From the cell containing the given text, extract its center point as [x, y] coordinate. 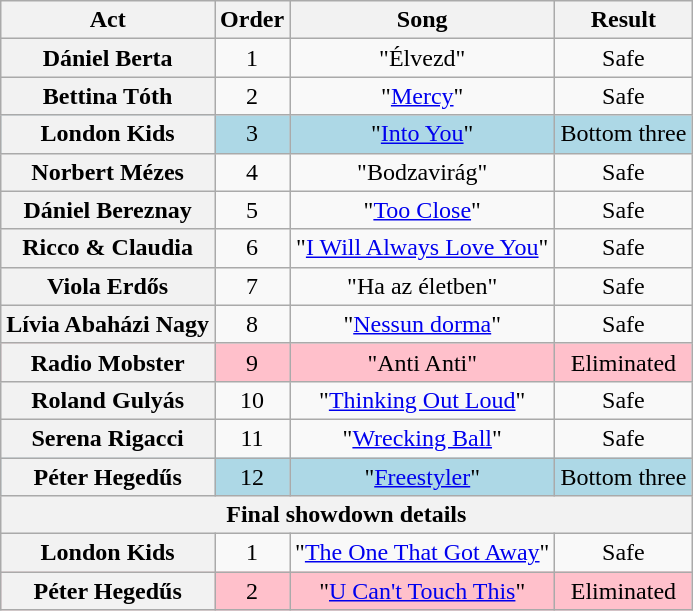
"Élvezd" [422, 58]
Radio Mobster [108, 362]
8 [252, 324]
Act [108, 20]
12 [252, 477]
Norbert Mézes [108, 172]
Bettina Tóth [108, 96]
Serena Rigacci [108, 438]
Lívia Abaházi Nagy [108, 324]
Order [252, 20]
"Mercy" [422, 96]
Ricco & Claudia [108, 248]
"Nessun dorma" [422, 324]
10 [252, 400]
Final showdown details [346, 515]
"Thinking Out Loud" [422, 400]
Dániel Berta [108, 58]
"Too Close" [422, 210]
3 [252, 134]
"Freestyler" [422, 477]
4 [252, 172]
"Wrecking Ball" [422, 438]
"Into You" [422, 134]
5 [252, 210]
11 [252, 438]
"Anti Anti" [422, 362]
Dániel Bereznay [108, 210]
6 [252, 248]
"I Will Always Love You" [422, 248]
Roland Gulyás [108, 400]
7 [252, 286]
9 [252, 362]
Song [422, 20]
Result [624, 20]
"Ha az életben" [422, 286]
"Bodzavirág" [422, 172]
"U Can't Touch This" [422, 591]
Viola Erdős [108, 286]
"The One That Got Away" [422, 553]
